Extract the (X, Y) coordinate from the center of the cell holding the provided text.  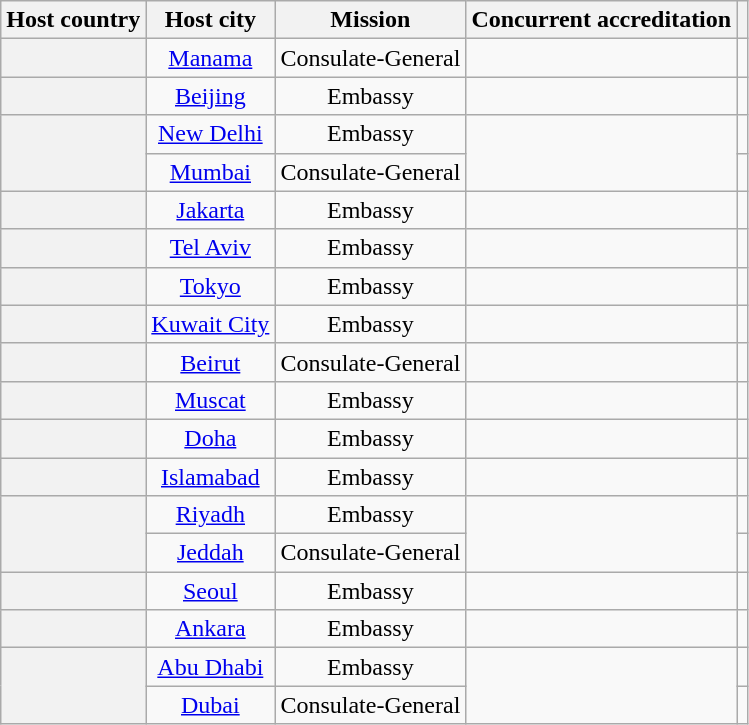
Doha (210, 438)
Ankara (210, 629)
Concurrent accreditation (602, 20)
Host city (210, 20)
Tel Aviv (210, 248)
Beijing (210, 96)
Manama (210, 58)
New Delhi (210, 134)
Seoul (210, 591)
Kuwait City (210, 324)
Tokyo (210, 286)
Muscat (210, 400)
Beirut (210, 362)
Mumbai (210, 172)
Mission (370, 20)
Riyadh (210, 515)
Dubai (210, 705)
Abu Dhabi (210, 667)
Jeddah (210, 553)
Jakarta (210, 210)
Islamabad (210, 477)
Host country (74, 20)
